Return [x, y] of the center of cell containing provided text 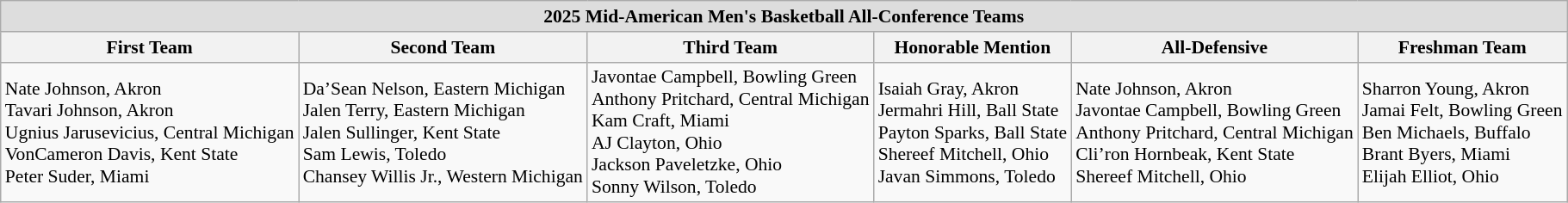
Sharron Young, AkronJamai Felt, Bowling GreenBen Michaels, BuffaloBrant Byers, MiamiElijah Elliot, Ohio [1462, 132]
All-Defensive [1214, 47]
2025 Mid-American Men's Basketball All-Conference Teams [784, 16]
Honorable Mention [973, 47]
Nate Johnson, AkronJavontae Campbell, Bowling GreenAnthony Pritchard, Central MichiganCli’ron Hornbeak, Kent StateShereef Mitchell, Ohio [1214, 132]
Third Team [730, 47]
Nate Johnson, AkronTavari Johnson, AkronUgnius Jarusevicius, Central MichiganVonCameron Davis, Kent StatePeter Suder, Miami [150, 132]
Javontae Campbell, Bowling GreenAnthony Pritchard, Central MichiganKam Craft, MiamiAJ Clayton, OhioJackson Paveletzke, OhioSonny Wilson, Toledo [730, 132]
Isaiah Gray, AkronJermahri Hill, Ball StatePayton Sparks, Ball StateShereef Mitchell, OhioJavan Simmons, Toledo [973, 132]
Da’Sean Nelson, Eastern MichiganJalen Terry, Eastern MichiganJalen Sullinger, Kent StateSam Lewis, ToledoChansey Willis Jr., Western Michigan [443, 132]
Freshman Team [1462, 47]
First Team [150, 47]
Second Team [443, 47]
